For the text-containing cell, return its midpoint in [X, Y] coordinate format. 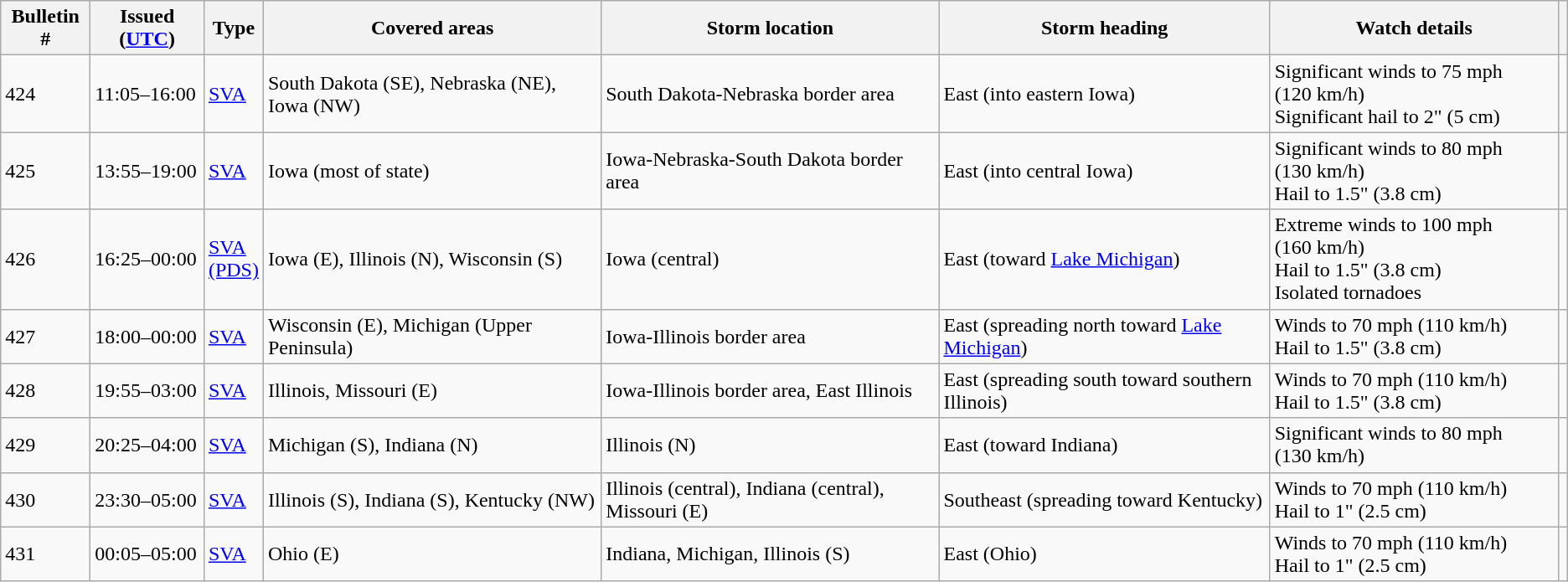
Wisconsin (E), Michigan (Upper Peninsula) [432, 337]
SVA(PDS) [233, 260]
16:25–00:00 [147, 260]
Illinois (central), Indiana (central), Missouri (E) [771, 499]
425 [45, 171]
Significant winds to 75 mph (120 km/h)Significant hail to 2" (5 cm) [1414, 94]
430 [45, 499]
South Dakota (SE), Nebraska (NE), Iowa (NW) [432, 94]
Issued (UTC) [147, 28]
Storm heading [1104, 28]
Iowa (E), Illinois (N), Wisconsin (S) [432, 260]
Storm location [771, 28]
Indiana, Michigan, Illinois (S) [771, 554]
Ohio (E) [432, 554]
South Dakota-Nebraska border area [771, 94]
23:30–05:00 [147, 499]
Extreme winds to 100 mph (160 km/h)Hail to 1.5" (3.8 cm)Isolated tornadoes [1414, 260]
East (spreading south toward southern Illinois) [1104, 390]
426 [45, 260]
424 [45, 94]
11:05–16:00 [147, 94]
Iowa-Illinois border area [771, 337]
Watch details [1414, 28]
19:55–03:00 [147, 390]
Significant winds to 80 mph (130 km/h) [1414, 446]
Type [233, 28]
428 [45, 390]
East (spreading north toward Lake Michigan) [1104, 337]
East (Ohio) [1104, 554]
East (toward Indiana) [1104, 446]
20:25–04:00 [147, 446]
East (into eastern Iowa) [1104, 94]
Covered areas [432, 28]
Iowa (central) [771, 260]
13:55–19:00 [147, 171]
00:05–05:00 [147, 554]
Iowa-Illinois border area, East Illinois [771, 390]
Illinois (S), Indiana (S), Kentucky (NW) [432, 499]
East (toward Lake Michigan) [1104, 260]
427 [45, 337]
431 [45, 554]
18:00–00:00 [147, 337]
429 [45, 446]
Southeast (spreading toward Kentucky) [1104, 499]
Michigan (S), Indiana (N) [432, 446]
Iowa (most of state) [432, 171]
Significant winds to 80 mph (130 km/h)Hail to 1.5" (3.8 cm) [1414, 171]
Iowa-Nebraska-South Dakota border area [771, 171]
East (into central Iowa) [1104, 171]
Bulletin # [45, 28]
Illinois (N) [771, 446]
Illinois, Missouri (E) [432, 390]
